Search for the cell housing the specified text and yield its (X, Y) center coordinate. 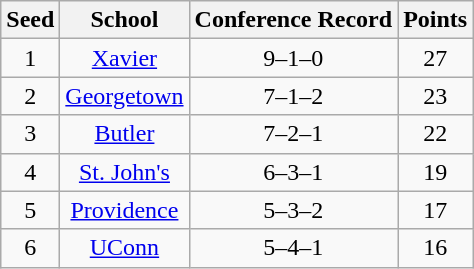
1 (30, 58)
Xavier (124, 58)
Seed (30, 20)
6–3–1 (294, 172)
23 (436, 96)
5–4–1 (294, 248)
6 (30, 248)
22 (436, 134)
Points (436, 20)
School (124, 20)
7–2–1 (294, 134)
3 (30, 134)
19 (436, 172)
Butler (124, 134)
5 (30, 210)
St. John's (124, 172)
Providence (124, 210)
27 (436, 58)
9–1–0 (294, 58)
4 (30, 172)
16 (436, 248)
Georgetown (124, 96)
17 (436, 210)
7–1–2 (294, 96)
UConn (124, 248)
5–3–2 (294, 210)
Conference Record (294, 20)
2 (30, 96)
